Identify which cell holds the provided text, then report its (X, Y) central coordinate. 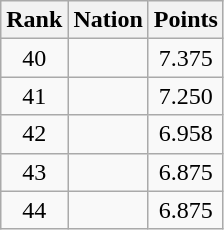
6.958 (186, 134)
7.375 (186, 58)
44 (34, 210)
43 (34, 172)
41 (34, 96)
Rank (34, 20)
Nation (108, 20)
Points (186, 20)
42 (34, 134)
7.250 (186, 96)
40 (34, 58)
